Provide the (x, y) coordinate of the cell's center where the given text is located.  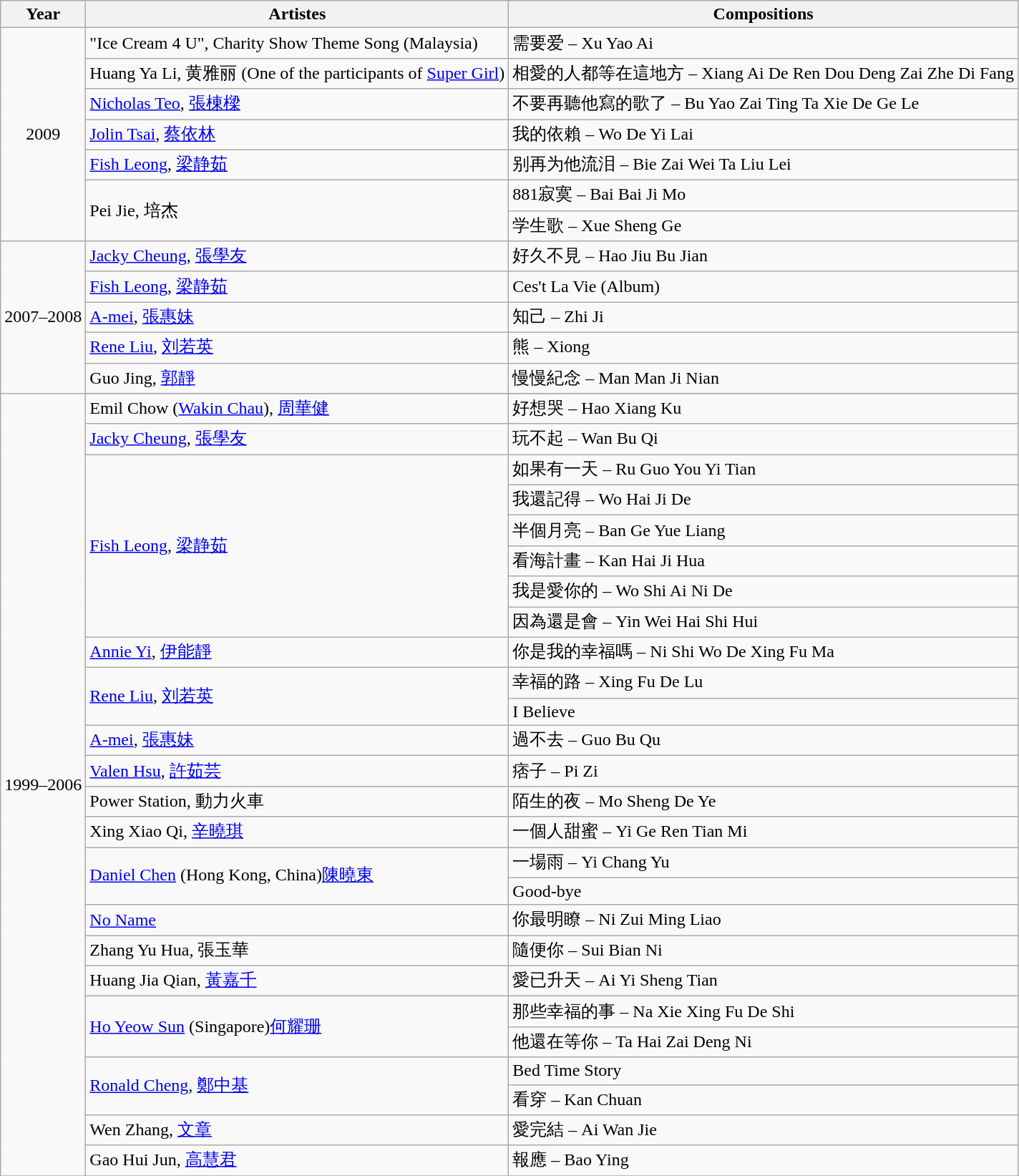
No Name (298, 920)
那些幸福的事 – Na Xie Xing Fu De Shi (764, 1012)
Emil Chow (Wakin Chau), 周華健 (298, 409)
Zhang Yu Hua, 張玉華 (298, 951)
I Believe (764, 711)
Ces't La Vie (Album) (764, 286)
一個人甜蜜 – Yi Ge Ren Tian Mi (764, 832)
慢慢紀念 – Man Man Ji Nian (764, 378)
半個月亮 – Ban Ge Yue Liang (764, 531)
Gao Hui Jun, 高慧君 (298, 1161)
Annie Yi, 伊能靜 (298, 653)
Pei Jie, 培杰 (298, 210)
相愛的人都等在這地方 – Xiang Ai De Ren Dou Deng Zai Zhe Di Fang (764, 73)
陌生的夜 – Mo Sheng De Ye (764, 802)
愛已升天 – Ai Yi Sheng Tian (764, 981)
881寂寞 – Bai Bai Ji Mo (764, 196)
Valen Hsu, 許茹芸 (298, 772)
Guo Jing, 郭靜 (298, 378)
痞子 – Pi Zi (764, 772)
不要再聽他寫的歌了 – Bu Yao Zai Ting Ta Xie De Ge Le (764, 105)
看穿 – Kan Chuan (764, 1099)
Daniel Chen (Hong Kong, China)陳曉東 (298, 876)
愛完結 – Ai Wan Jie (764, 1131)
好久不見 – Hao Jiu Bu Jian (764, 256)
Xing Xiao Qi, 辛曉琪 (298, 832)
"Ice Cream 4 U", Charity Show Theme Song (Malaysia) (298, 43)
隨便你 – Sui Bian Ni (764, 951)
玩不起 – Wan Bu Qi (764, 439)
Ho Yeow Sun (Singapore)何耀珊 (298, 1026)
Wen Zhang, 文章 (298, 1131)
Year (43, 14)
你最明瞭 – Ni Zui Ming Liao (764, 920)
学生歌 – Xue Sheng Ge (764, 226)
他還在等你 – Ta Hai Zai Deng Ni (764, 1042)
Good-bye (764, 891)
Bed Time Story (764, 1071)
幸福的路 – Xing Fu De Lu (764, 683)
Jolin Tsai, 蔡依林 (298, 135)
Ronald Cheng, 鄭中基 (298, 1087)
Power Station, 動力火車 (298, 802)
需要爱 – Xu Yao Ai (764, 43)
如果有一天 – Ru Guo You Yi Tian (764, 470)
一場雨 – Yi Chang Yu (764, 863)
Huang Ya Li, 黄雅丽 (One of the participants of Super Girl) (298, 73)
Artistes (298, 14)
知己 – Zhi Ji (764, 318)
過不去 – Guo Bu Qu (764, 740)
2007–2008 (43, 318)
Compositions (764, 14)
Huang Jia Qian, 黃嘉千 (298, 981)
Nicholas Teo, 張棟樑 (298, 105)
好想哭 – Hao Xiang Ku (764, 409)
我的依賴 – Wo De Yi Lai (764, 135)
我還記得 – Wo Hai Ji De (764, 500)
因為還是會 – Yin Wei Hai Shi Hui (764, 623)
别再为他流泪 – Bie Zai Wei Ta Liu Lei (764, 165)
看海計畫 – Kan Hai Ji Hua (764, 561)
1999–2006 (43, 784)
報應 – Bao Ying (764, 1161)
2009 (43, 135)
你是我的幸福嗎 – Ni Shi Wo De Xing Fu Ma (764, 653)
熊 – Xiong (764, 348)
我是愛你的 – Wo Shi Ai Ni De (764, 591)
